Detect which cell encompasses the target text, then output its [X, Y] center coordinate. 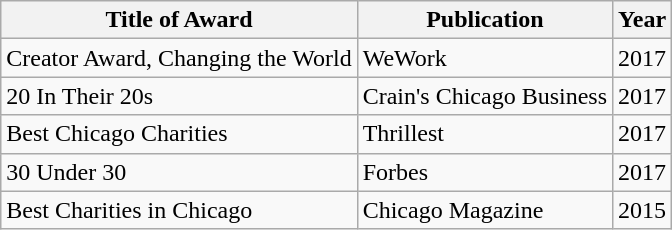
Chicago Magazine [484, 210]
Best Chicago Charities [179, 134]
Title of Award [179, 20]
2015 [642, 210]
Publication [484, 20]
20 In Their 20s [179, 96]
Best Charities in Chicago [179, 210]
Thrillest [484, 134]
Year [642, 20]
Creator Award, Changing the World [179, 58]
Crain's Chicago Business [484, 96]
Forbes [484, 172]
WeWork [484, 58]
30 Under 30 [179, 172]
